From the cell containing the given text, extract its center point as [X, Y] coordinate. 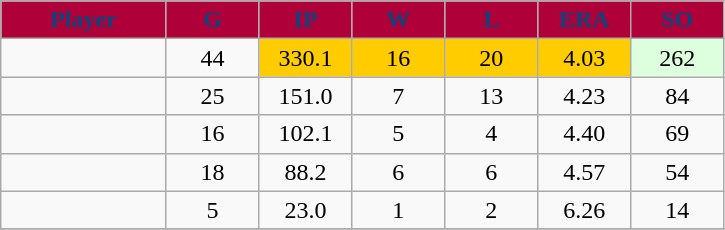
18 [212, 172]
4.03 [584, 58]
330.1 [306, 58]
4.57 [584, 172]
102.1 [306, 134]
14 [678, 210]
SO [678, 20]
Player [84, 20]
69 [678, 134]
2 [492, 210]
4 [492, 134]
G [212, 20]
23.0 [306, 210]
262 [678, 58]
4.23 [584, 96]
W [398, 20]
7 [398, 96]
4.40 [584, 134]
L [492, 20]
44 [212, 58]
84 [678, 96]
ERA [584, 20]
54 [678, 172]
1 [398, 210]
88.2 [306, 172]
6.26 [584, 210]
151.0 [306, 96]
IP [306, 20]
20 [492, 58]
25 [212, 96]
13 [492, 96]
